Search for the cell housing the specified text and yield its (x, y) center coordinate. 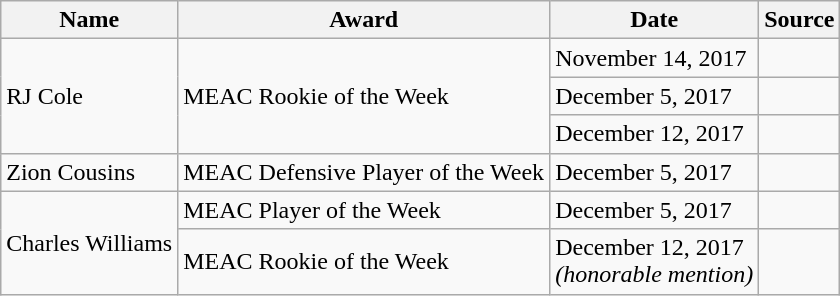
MEAC Defensive Player of the Week (364, 172)
Date (654, 20)
December 12, 2017 (honorable mention) (654, 262)
Zion Cousins (90, 172)
Award (364, 20)
Name (90, 20)
Charles Williams (90, 242)
November 14, 2017 (654, 58)
MEAC Player of the Week (364, 210)
December 12, 2017 (654, 134)
RJ Cole (90, 96)
Source (800, 20)
